Identify which cell holds the provided text, then report its [x, y] central coordinate. 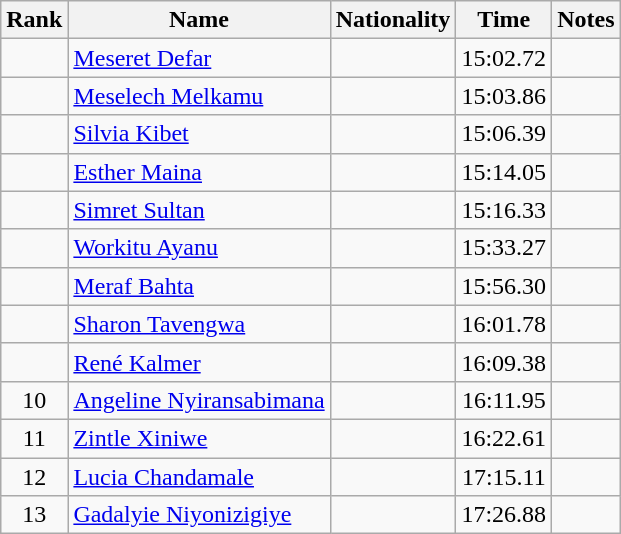
Simret Sultan [199, 210]
11 [34, 438]
17:26.88 [504, 515]
Meselech Melkamu [199, 96]
15:06.39 [504, 134]
Esther Maina [199, 172]
15:16.33 [504, 210]
Workitu Ayanu [199, 248]
Time [504, 20]
15:03.86 [504, 96]
Zintle Xiniwe [199, 438]
12 [34, 477]
16:22.61 [504, 438]
Notes [586, 20]
Silvia Kibet [199, 134]
Rank [34, 20]
Gadalyie Niyonizigiye [199, 515]
Meseret Defar [199, 58]
Sharon Tavengwa [199, 324]
16:01.78 [504, 324]
15:02.72 [504, 58]
15:56.30 [504, 286]
15:33.27 [504, 248]
Name [199, 20]
13 [34, 515]
16:11.95 [504, 400]
Angeline Nyiransabimana [199, 400]
Meraf Bahta [199, 286]
René Kalmer [199, 362]
17:15.11 [504, 477]
15:14.05 [504, 172]
Lucia Chandamale [199, 477]
16:09.38 [504, 362]
10 [34, 400]
Nationality [393, 20]
